Detect which cell encompasses the target text, then output its (X, Y) center coordinate. 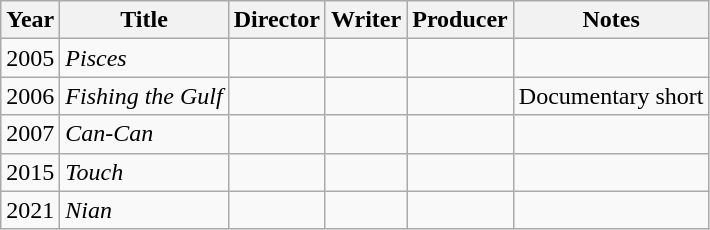
Producer (460, 20)
Notes (611, 20)
2006 (30, 96)
Pisces (144, 58)
Nian (144, 210)
2021 (30, 210)
Can-Can (144, 134)
Title (144, 20)
Fishing the Gulf (144, 96)
Year (30, 20)
2005 (30, 58)
Writer (366, 20)
Director (276, 20)
2007 (30, 134)
Touch (144, 172)
2015 (30, 172)
Documentary short (611, 96)
